Scan for the cell matching the given text and deliver its (x, y) coordinate at center. 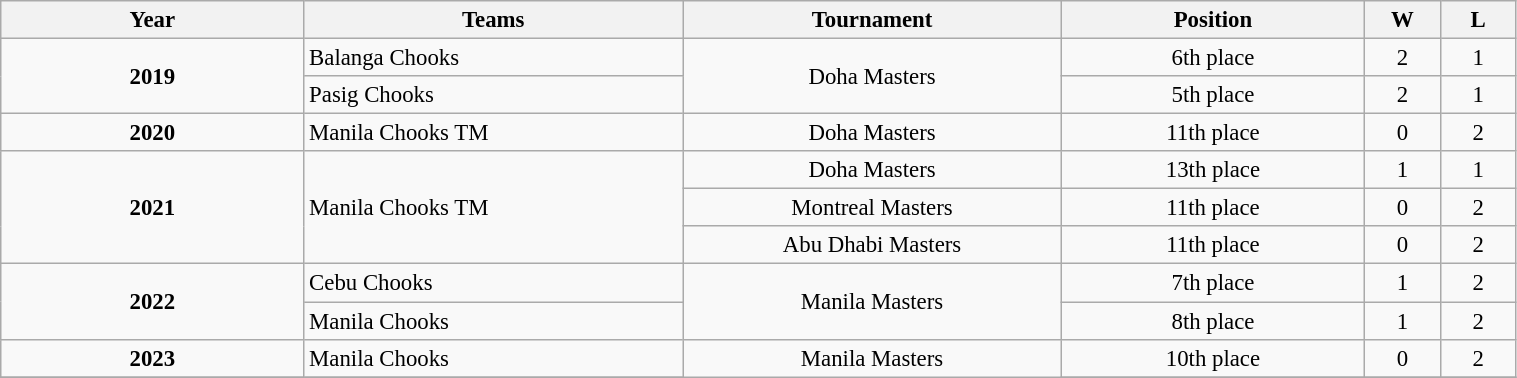
2022 (152, 302)
2019 (152, 76)
7th place (1212, 283)
Montreal Masters (872, 208)
Balanga Chooks (494, 58)
Cebu Chooks (494, 283)
L (1478, 20)
Pasig Chooks (494, 95)
2021 (152, 208)
Teams (494, 20)
W (1402, 20)
13th place (1212, 170)
5th place (1212, 95)
2020 (152, 133)
8th place (1212, 321)
Abu Dhabi Masters (872, 245)
Year (152, 20)
2023 (152, 358)
10th place (1212, 358)
6th place (1212, 58)
Position (1212, 20)
Tournament (872, 20)
